Return [X, Y] of the center of cell containing provided text 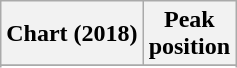
Chart (2018) [72, 34]
Peakposition [189, 34]
